Detect which cell encompasses the target text, then output its [X, Y] center coordinate. 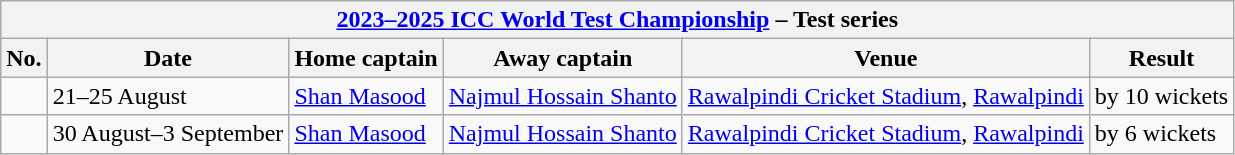
Result [1161, 58]
Venue [886, 58]
21–25 August [168, 96]
by 10 wickets [1161, 96]
Date [168, 58]
30 August–3 September [168, 134]
Away captain [562, 58]
2023–2025 ICC World Test Championship – Test series [618, 20]
Home captain [366, 58]
No. [24, 58]
by 6 wickets [1161, 134]
